Pinpoint the cell where the given text exists, returning its [x, y] midpoint coordinate. 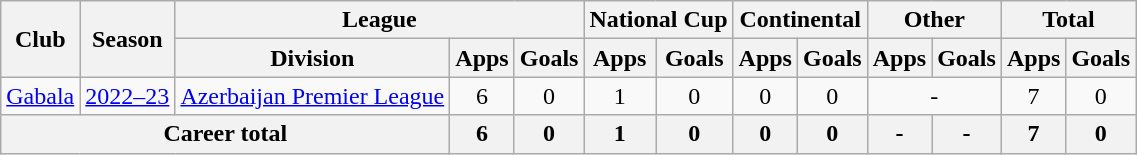
Club [40, 39]
Continental [800, 20]
Division [312, 58]
National Cup [658, 20]
Azerbaijan Premier League [312, 96]
2022–23 [128, 96]
Career total [226, 134]
Total [1068, 20]
League [380, 20]
Season [128, 39]
Gabala [40, 96]
Other [934, 20]
